Output the [x, y] coordinate of the center of the cell containing the given text.  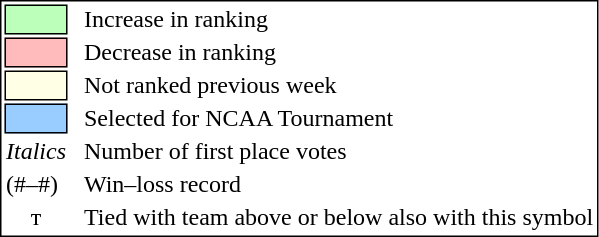
Not ranked previous week [338, 85]
Decrease in ranking [338, 53]
т [36, 217]
Italics [36, 151]
Number of first place votes [338, 151]
Increase in ranking [338, 19]
(#–#) [36, 185]
Selected for NCAA Tournament [338, 119]
Win–loss record [338, 185]
Tied with team above or below also with this symbol [338, 217]
